Find where the given text appears and provide that cell's center as [X, Y] coordinate. 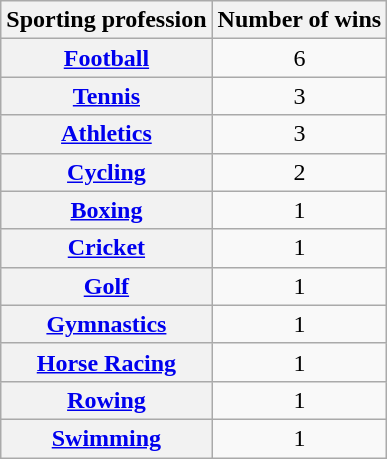
Athletics [106, 134]
Boxing [106, 210]
Sporting profession [106, 20]
Tennis [106, 96]
Cycling [106, 172]
Number of wins [300, 20]
Cricket [106, 248]
Football [106, 58]
Golf [106, 286]
6 [300, 58]
Gymnastics [106, 324]
Rowing [106, 400]
Horse Racing [106, 362]
Swimming [106, 438]
2 [300, 172]
